Output the (x, y) coordinate of the center of the cell containing the given text.  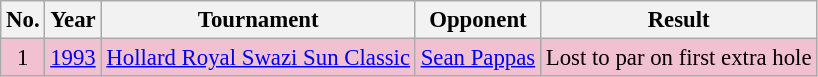
1993 (73, 58)
1 (23, 58)
Year (73, 20)
Tournament (258, 20)
Result (678, 20)
No. (23, 20)
Sean Pappas (478, 58)
Lost to par on first extra hole (678, 58)
Hollard Royal Swazi Sun Classic (258, 58)
Opponent (478, 20)
